Scan for the cell matching the given text and deliver its [X, Y] coordinate at center. 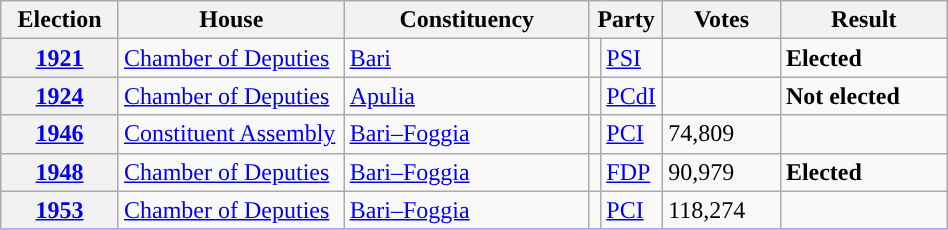
Constituent Assembly [231, 134]
1921 [60, 58]
Votes [722, 20]
1946 [60, 134]
House [231, 20]
74,809 [722, 134]
Not elected [864, 96]
FDP [632, 172]
Election [60, 20]
PSI [632, 58]
Result [864, 20]
PCdI [632, 96]
118,274 [722, 210]
90,979 [722, 172]
1948 [60, 172]
1953 [60, 210]
1924 [60, 96]
Party [626, 20]
Bari [466, 58]
Apulia [466, 96]
Constituency [466, 20]
